Detect which cell encompasses the target text, then output its [x, y] center coordinate. 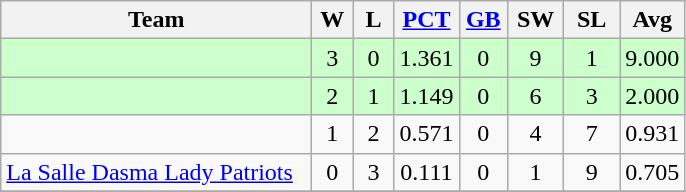
1.361 [426, 58]
Team [156, 20]
0.111 [426, 172]
SW [536, 20]
Avg [652, 20]
9.000 [652, 58]
GB [484, 20]
La Salle Dasma Lady Patriots [156, 172]
W [332, 20]
L [374, 20]
0.931 [652, 134]
6 [536, 96]
PCT [426, 20]
1.149 [426, 96]
0.705 [652, 172]
4 [536, 134]
SL [592, 20]
0.571 [426, 134]
2.000 [652, 96]
7 [592, 134]
